Locate the cell with the specified text and output its [X, Y] center coordinate. 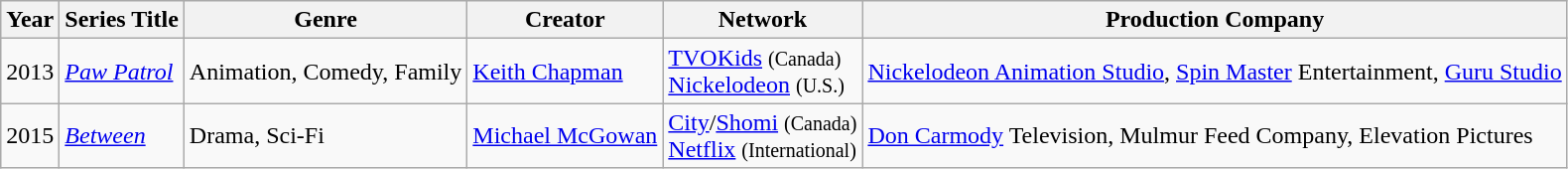
Paw Patrol [122, 72]
Nickelodeon Animation Studio, Spin Master Entertainment, Guru Studio [1215, 72]
TVOKids (Canada)Nickelodeon (U.S.) [762, 72]
Animation, Comedy, Family [326, 72]
Network [762, 20]
Creator [566, 20]
City/Shomi (Canada)Netflix (International) [762, 135]
Year [30, 20]
2013 [30, 72]
2015 [30, 135]
Between [122, 135]
Keith Chapman [566, 72]
Genre [326, 20]
Series Title [122, 20]
Michael McGowan [566, 135]
Production Company [1215, 20]
Drama, Sci-Fi [326, 135]
Don Carmody Television, Mulmur Feed Company, Elevation Pictures [1215, 135]
